Capture the cell that displays the provided text and extract its (x, y) central coordinate. 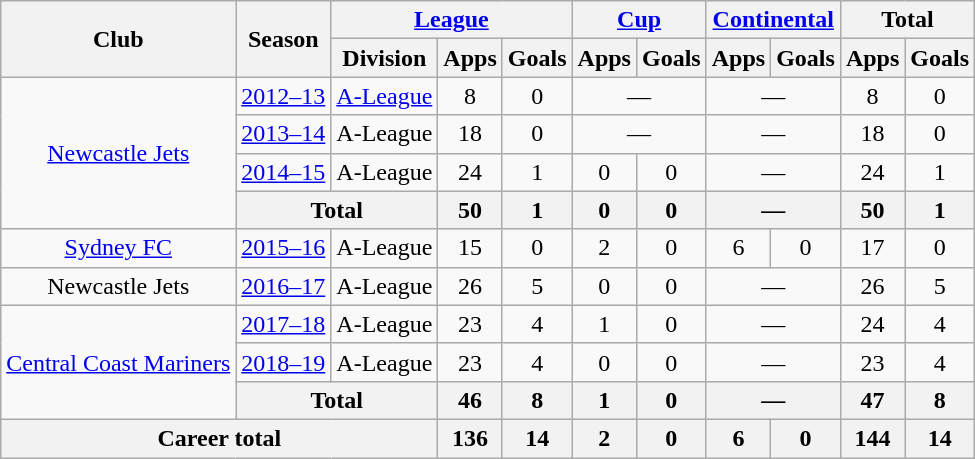
Sydney FC (118, 248)
Club (118, 39)
2012–13 (284, 96)
League (452, 20)
Division (384, 58)
2014–15 (284, 172)
Central Coast Mariners (118, 362)
2016–17 (284, 286)
Career total (220, 438)
2018–19 (284, 362)
136 (470, 438)
15 (470, 248)
Season (284, 39)
17 (872, 248)
46 (470, 400)
2017–18 (284, 324)
144 (872, 438)
2015–16 (284, 248)
2013–14 (284, 134)
Continental (773, 20)
47 (872, 400)
Cup (639, 20)
